Return (X, Y) of the center of cell containing provided text 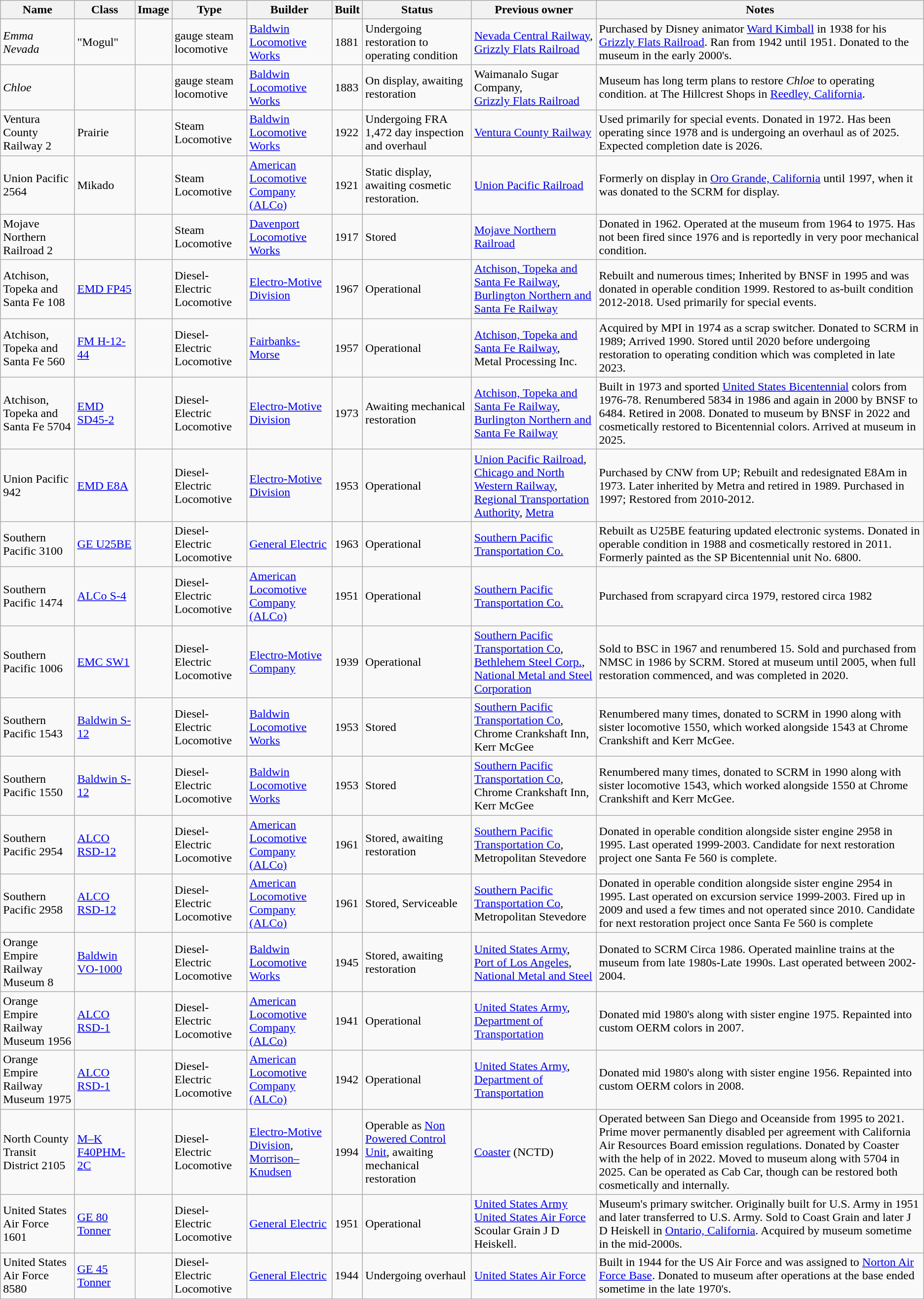
EMC SW1 (105, 662)
Chloe (38, 87)
Orange Empire Railway Museum 8 (38, 962)
Union Pacific 942 (38, 485)
Donated mid 1980's along with sister engine 1956. Repainted into custom OERM colors in 2008. (760, 1080)
Atchison, Topeka and Santa Fe 108 (38, 289)
1944 (347, 1276)
GE 80 Tonner (105, 1224)
Donated mid 1980's along with sister engine 1975. Repainted into custom OERM colors in 2007. (760, 1021)
1967 (347, 289)
Southern Pacific 1543 (38, 727)
Undergoing FRA 1,472 day inspection and overhaul (418, 133)
Built (347, 10)
Type (209, 10)
Purchased from scrapyard circa 1979, restored circa 1982 (760, 596)
Undergoing overhaul (418, 1276)
Union Pacific Railroad (534, 185)
1922 (347, 133)
Orange Empire Railway Museum 1975 (38, 1080)
1939 (347, 662)
Nevada Central Railway,Grizzly Flats Railroad (534, 42)
FM H-12-44 (105, 347)
1917 (347, 237)
Orange Empire Railway Museum 1956 (38, 1021)
Southern Pacific 3100 (38, 544)
"Mogul" (105, 42)
On display, awaiting restoration (418, 87)
GE U25BE (105, 544)
1881 (347, 42)
EMD FP45 (105, 289)
Renumbered many times, donated to SCRM in 1990 along with sister locomotive 1550, which worked alongside 1543 at Chrome Crankshift and Kerr McGee. (760, 727)
Atchison, Topeka and Santa Fe Railway,Metal Processing Inc. (534, 347)
Awaiting mechanical restoration (418, 413)
Southern Pacific Transportation Co,Bethlehem Steel Corp., National Metal and Steel Corporation (534, 662)
Name (38, 10)
Davenport Locomotive Works (289, 237)
EMD E8A (105, 485)
Southern Pacific 2954 (38, 845)
North County Transit District 2105 (38, 1152)
Operable as Non Powered Control Unit, awaiting mechanical restoration (418, 1152)
Renumbered many times, donated to SCRM in 1990 along with sister locomotive 1543, which worked alongside 1550 at Chrome Crankshift and Kerr McGee. (760, 786)
Waimanalo Sugar Company,Grizzly Flats Railroad (534, 87)
Prairie (105, 133)
Image (153, 10)
Emma Nevada (38, 42)
Electro-Motive Company (289, 662)
1945 (347, 962)
Mikado (105, 185)
1883 (347, 87)
Ventura County Railway (534, 133)
Southern Pacific 1550 (38, 786)
EMD SD45-2 (105, 413)
United States Air Force (534, 1276)
Previous owner (534, 10)
Atchison, Topeka and Santa Fe 5704 (38, 413)
M–K F40PHM-2C (105, 1152)
GE 45 Tonner (105, 1276)
Southern Pacific 2958 (38, 903)
Formerly on display in Oro Grande, California until 1997, when it was donated to the SCRM for display. (760, 185)
Class (105, 10)
Donated in 1962. Operated at the museum from 1964 to 1975. Has not been fired since 1976 and is reportedly in very poor mechanical condition. (760, 237)
Union Pacific 2564 (38, 185)
Donated to SCRM Circa 1986. Operated mainline trains at the museum from late 1980s-Late 1990s. Last operated between 2002-2004. (760, 962)
1973 (347, 413)
Museum has long term plans to restore Chloe to operating condition. at The Hillcrest Shops in Reedley, California. (760, 87)
Coaster (NCTD) (534, 1152)
ALCo S-4 (105, 596)
Mojave Northern Railroad 2 (38, 237)
Builder (289, 10)
1963 (347, 544)
1994 (347, 1152)
Stored, Serviceable (418, 903)
Southern Pacific 1006 (38, 662)
Union Pacific Railroad,Chicago and North Western Railway, Regional Transportation Authority, Metra (534, 485)
Mojave Northern Railroad (534, 237)
Static display, awaiting cosmetic restoration. (418, 185)
Electro-MotiveDivision, Morrison–Knudsen (289, 1152)
1941 (347, 1021)
United States ArmyUnited States Air Force Scoular Grain J D Heiskell. (534, 1224)
United States Air Force 8580 (38, 1276)
Atchison, Topeka and Santa Fe 560 (38, 347)
Notes (760, 10)
Fairbanks-Morse (289, 347)
1957 (347, 347)
1921 (347, 185)
United States Army,Port of Los Angeles,National Metal and Steel (534, 962)
Ventura County Railway 2 (38, 133)
1942 (347, 1080)
Status (418, 10)
Southern Pacific 1474 (38, 596)
United States Air Force 1601 (38, 1224)
Undergoing restoration to operating condition (418, 42)
Baldwin VO-1000 (105, 962)
